Determine the (X, Y) coordinate at the center of the cell enclosing the given text.  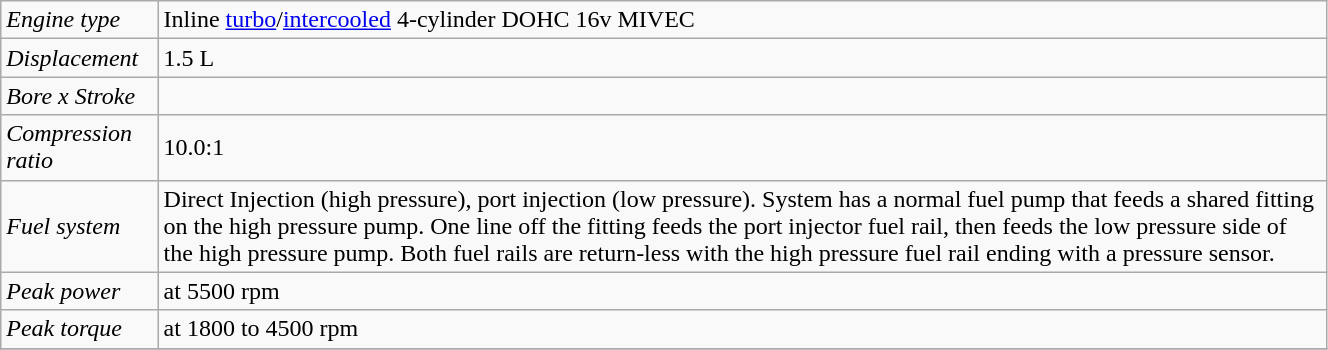
Fuel system (80, 226)
1.5 L (742, 58)
Compression ratio (80, 148)
Displacement (80, 58)
at 5500 rpm (742, 291)
Peak torque (80, 329)
at 1800 to 4500 rpm (742, 329)
Peak power (80, 291)
Bore x Stroke (80, 96)
10.0:1 (742, 148)
Engine type (80, 20)
Inline turbo/intercooled 4-cylinder DOHC 16v MIVEC (742, 20)
